Search for the cell housing the specified text and yield its (x, y) center coordinate. 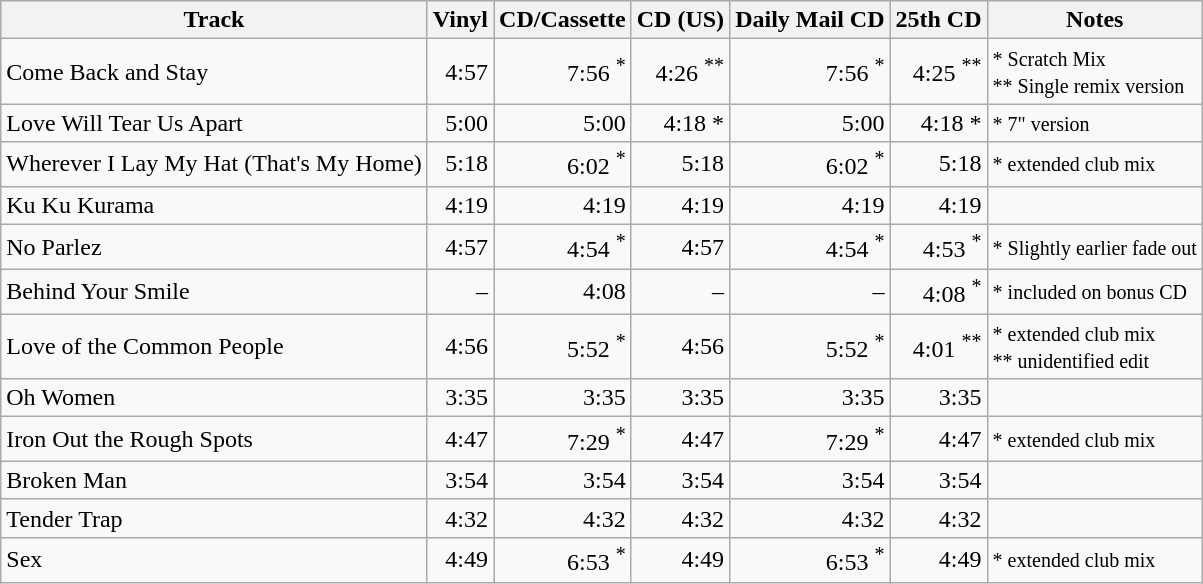
Notes (1094, 20)
CD/Cassette (563, 20)
No Parlez (214, 248)
Come Back and Stay (214, 72)
25th CD (938, 20)
4:53 * (938, 248)
Broken Man (214, 480)
* extended club mix ** unidentified edit (1094, 346)
4:08 (563, 292)
Vinyl (460, 20)
* Scratch Mix** Single remix version (1094, 72)
4:08 * (938, 292)
Daily Mail CD (810, 20)
4:26 ** (680, 72)
Oh Women (214, 398)
* 7" version (1094, 123)
Love of the Common People (214, 346)
Tender Trap (214, 518)
4:25 ** (938, 72)
* included on bonus CD (1094, 292)
* Slightly earlier fade out (1094, 248)
4:01 ** (938, 346)
Ku Ku Kurama (214, 205)
CD (US) (680, 20)
Track (214, 20)
Sex (214, 560)
Behind Your Smile (214, 292)
Love Will Tear Us Apart (214, 123)
Iron Out the Rough Spots (214, 440)
Wherever I Lay My Hat (That's My Home) (214, 164)
